Detect which cell encompasses the target text, then output its (x, y) center coordinate. 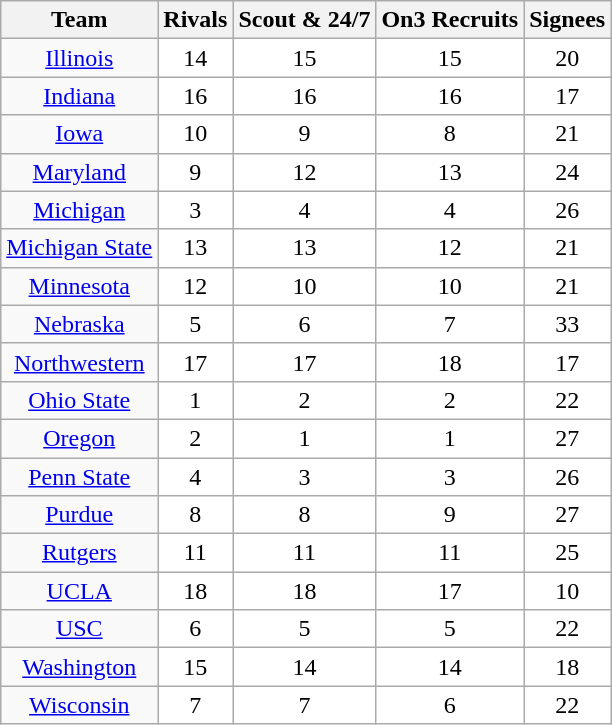
Iowa (80, 134)
Wisconsin (80, 705)
Rivals (196, 20)
Maryland (80, 172)
25 (568, 553)
Michigan State (80, 248)
Scout & 24/7 (304, 20)
On3 Recruits (450, 20)
Nebraska (80, 324)
Oregon (80, 438)
24 (568, 172)
Penn State (80, 477)
Minnesota (80, 286)
Signees (568, 20)
Northwestern (80, 362)
Illinois (80, 58)
Indiana (80, 96)
Team (80, 20)
Washington (80, 667)
UCLA (80, 591)
USC (80, 629)
33 (568, 324)
Purdue (80, 515)
20 (568, 58)
Rutgers (80, 553)
Ohio State (80, 400)
Michigan (80, 210)
